Return [X, Y] of the center of cell containing provided text 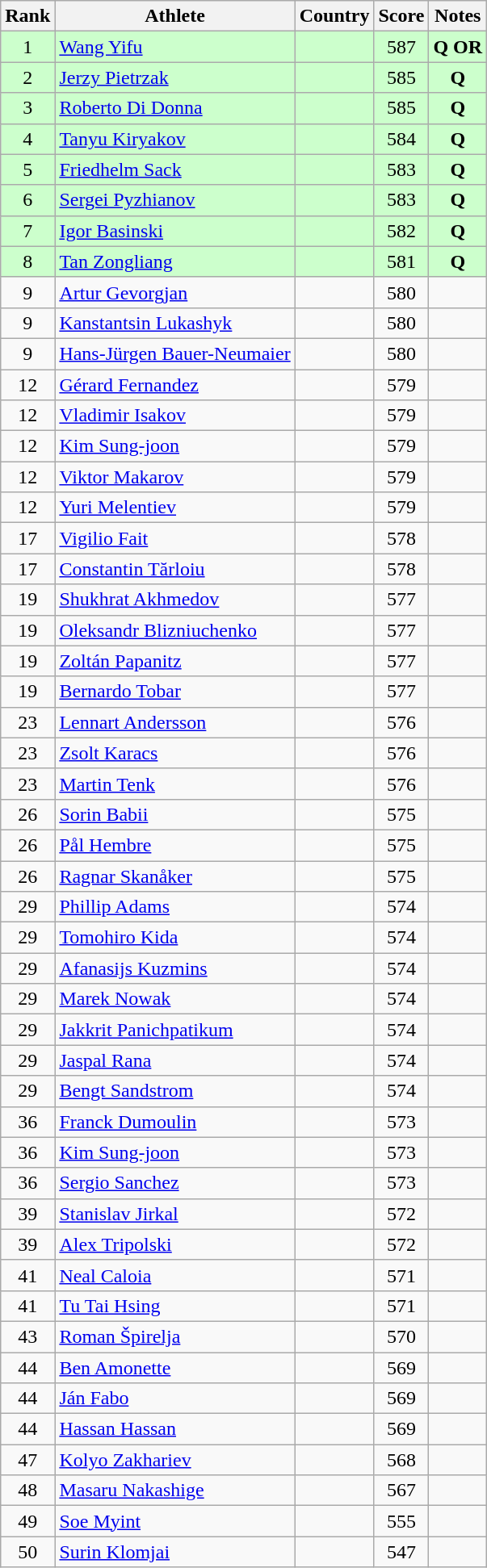
Friedhelm Sack [174, 169]
Roman Špirelja [174, 1336]
568 [401, 1460]
Martin Tenk [174, 784]
Tomohiro Kida [174, 938]
570 [401, 1336]
Rank [27, 16]
Marek Nowak [174, 999]
Tu Tai Hsing [174, 1306]
47 [27, 1460]
Masaru Nakashige [174, 1491]
49 [27, 1521]
Jakkrit Panichpatikum [174, 1030]
547 [401, 1552]
584 [401, 139]
4 [27, 139]
Ján Fabo [174, 1399]
Tanyu Kiryakov [174, 139]
Notes [458, 16]
582 [401, 231]
Tan Zongliang [174, 261]
Vladimir Isakov [174, 416]
Kolyo Zakhariev [174, 1460]
Ben Amonette [174, 1368]
Yuri Melentiev [174, 508]
Phillip Adams [174, 907]
Artur Gevorgjan [174, 292]
Shukhrat Akhmedov [174, 600]
Lennart Andersson [174, 722]
Igor Basinski [174, 231]
Viktor Makarov [174, 477]
555 [401, 1521]
Sergei Pyzhianov [174, 200]
3 [27, 108]
Bengt Sandstrom [174, 1091]
Athlete [174, 16]
7 [27, 231]
Kanstantsin Lukashyk [174, 323]
Surin Klomjai [174, 1552]
43 [27, 1336]
1 [27, 47]
Oleksandr Blizniuchenko [174, 630]
48 [27, 1491]
2 [27, 77]
Sorin Babii [174, 814]
Q OR [458, 47]
Soe Myint [174, 1521]
Constantin Tărloiu [174, 569]
Pål Hembre [174, 845]
Ragnar Skanåker [174, 876]
Roberto Di Donna [174, 108]
581 [401, 261]
Bernardo Tobar [174, 692]
Afanasijs Kuzmins [174, 968]
Sergio Sanchez [174, 1183]
Wang Yifu [174, 47]
Country [334, 16]
Jaspal Rana [174, 1060]
8 [27, 261]
Zoltán Papanitz [174, 661]
5 [27, 169]
Zsolt Karacs [174, 753]
50 [27, 1552]
Jerzy Pietrzak [174, 77]
Hans-Jürgen Bauer-Neumaier [174, 353]
Franck Dumoulin [174, 1122]
Alex Tripolski [174, 1244]
6 [27, 200]
Neal Caloia [174, 1275]
Stanislav Jirkal [174, 1214]
Vigilio Fait [174, 538]
Hassan Hassan [174, 1429]
567 [401, 1491]
587 [401, 47]
Score [401, 16]
Gérard Fernandez [174, 385]
